From the cell containing the given text, extract its center point as (X, Y) coordinate. 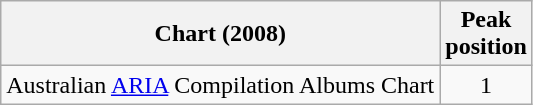
1 (486, 85)
Chart (2008) (220, 34)
Australian ARIA Compilation Albums Chart (220, 85)
Peakposition (486, 34)
